Provide the [x, y] coordinate of the cell's center where the given text is located.  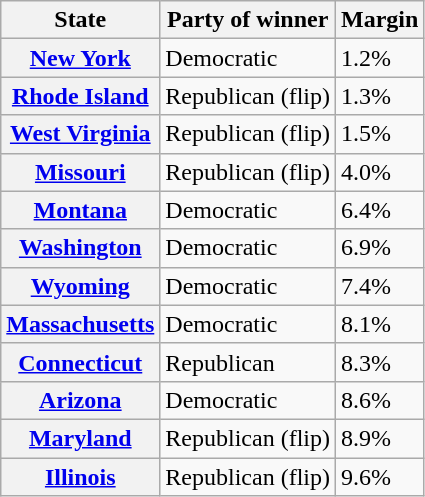
9.6% [380, 477]
Party of winner [248, 20]
Wyoming [80, 286]
State [80, 20]
New York [80, 58]
Illinois [80, 477]
Rhode Island [80, 96]
Maryland [80, 438]
Margin [380, 20]
6.9% [380, 248]
Republican [248, 362]
4.0% [380, 172]
Massachusetts [80, 324]
8.9% [380, 438]
Montana [80, 210]
1.3% [380, 96]
6.4% [380, 210]
Connecticut [80, 362]
1.2% [380, 58]
8.3% [380, 362]
Arizona [80, 400]
8.1% [380, 324]
Washington [80, 248]
8.6% [380, 400]
West Virginia [80, 134]
1.5% [380, 134]
7.4% [380, 286]
Missouri [80, 172]
